Output the (x, y) coordinate of the center of the cell containing the given text.  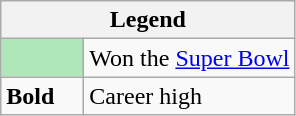
Bold (42, 96)
Won the Super Bowl (190, 58)
Career high (190, 96)
Legend (148, 20)
